Extract the [x, y] coordinate from the center of the cell holding the provided text.  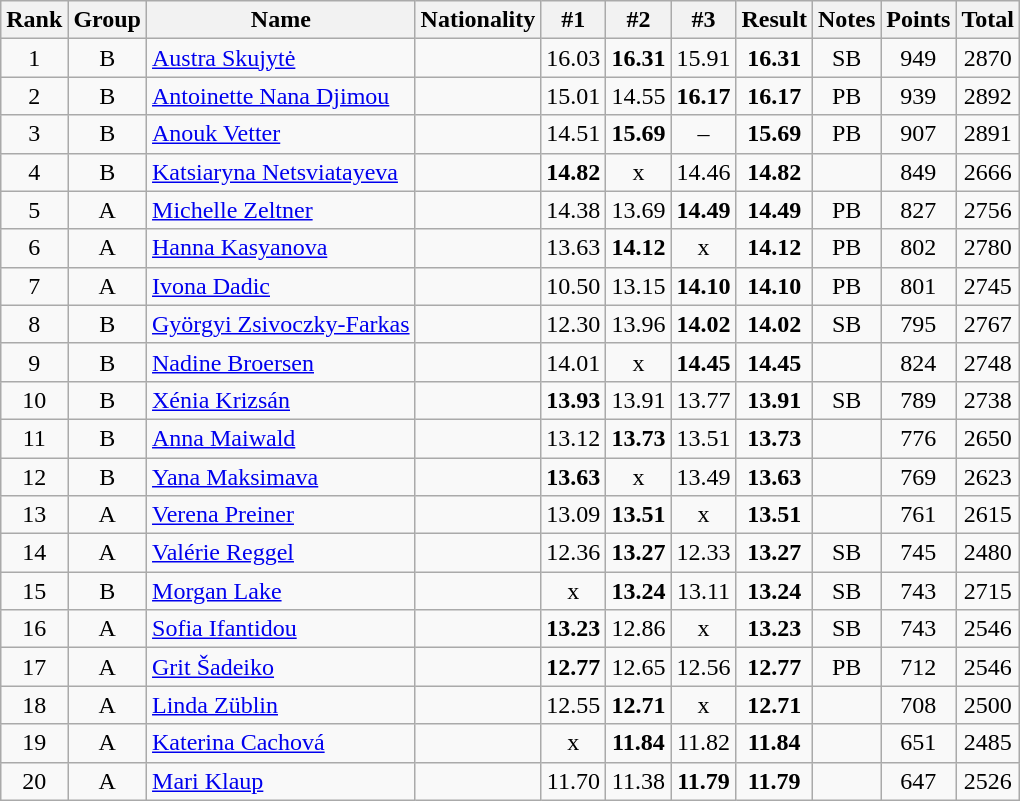
Total [988, 20]
8 [34, 324]
13.77 [704, 400]
2500 [988, 705]
Notes [846, 20]
2650 [988, 438]
14 [34, 553]
10 [34, 400]
Mari Klaup [282, 781]
Katerina Cachová [282, 743]
6 [34, 248]
2780 [988, 248]
14.46 [704, 172]
2480 [988, 553]
2666 [988, 172]
13.69 [638, 210]
19 [34, 743]
2756 [988, 210]
12.33 [704, 553]
15.01 [574, 96]
Name [282, 20]
2526 [988, 781]
907 [918, 134]
712 [918, 667]
2748 [988, 362]
Nationality [478, 20]
15 [34, 591]
4 [34, 172]
708 [918, 705]
#2 [638, 20]
13.11 [704, 591]
Group [108, 20]
795 [918, 324]
16.03 [574, 58]
849 [918, 172]
1 [34, 58]
2738 [988, 400]
11.82 [704, 743]
745 [918, 553]
13.09 [574, 515]
13.49 [704, 477]
Austra Skujytė [282, 58]
14.51 [574, 134]
Katsiaryna Netsviatayeva [282, 172]
Verena Preiner [282, 515]
Ivona Dadic [282, 286]
801 [918, 286]
Grit Šadeiko [282, 667]
Anouk Vetter [282, 134]
20 [34, 781]
14.55 [638, 96]
14.38 [574, 210]
16 [34, 629]
14.01 [574, 362]
13.15 [638, 286]
12.65 [638, 667]
Nadine Broersen [282, 362]
13.93 [574, 400]
2 [34, 96]
2485 [988, 743]
Sofia Ifantidou [282, 629]
Result [774, 20]
824 [918, 362]
18 [34, 705]
9 [34, 362]
17 [34, 667]
776 [918, 438]
11.38 [638, 781]
#1 [574, 20]
11.70 [574, 781]
Rank [34, 20]
12.56 [704, 667]
13.96 [638, 324]
15.91 [704, 58]
12.30 [574, 324]
2715 [988, 591]
7 [34, 286]
10.50 [574, 286]
Linda Züblin [282, 705]
11 [34, 438]
2892 [988, 96]
2891 [988, 134]
13.12 [574, 438]
12.86 [638, 629]
Antoinette Nana Djimou [282, 96]
Morgan Lake [282, 591]
789 [918, 400]
802 [918, 248]
647 [918, 781]
Valérie Reggel [282, 553]
949 [918, 58]
2767 [988, 324]
2870 [988, 58]
Györgyi Zsivoczky-Farkas [282, 324]
827 [918, 210]
761 [918, 515]
5 [34, 210]
3 [34, 134]
2623 [988, 477]
12 [34, 477]
769 [918, 477]
2615 [988, 515]
2745 [988, 286]
13 [34, 515]
Yana Maksimava [282, 477]
Michelle Zeltner [282, 210]
Points [918, 20]
Hanna Kasyanova [282, 248]
12.55 [574, 705]
#3 [704, 20]
12.36 [574, 553]
651 [918, 743]
– [704, 134]
Anna Maiwald [282, 438]
Xénia Krizsán [282, 400]
939 [918, 96]
